For the text-containing cell, return its midpoint in [X, Y] coordinate format. 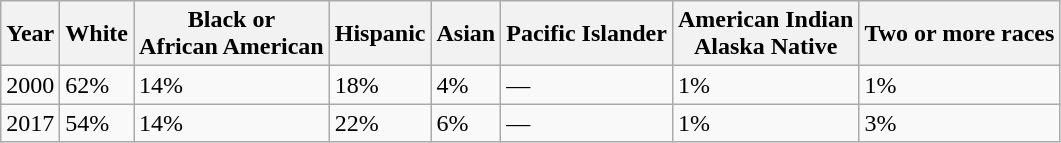
Pacific Islander [587, 34]
3% [960, 123]
Hispanic [380, 34]
4% [466, 85]
Two or more races [960, 34]
Asian [466, 34]
2017 [30, 123]
Year [30, 34]
22% [380, 123]
Black orAfrican American [232, 34]
2000 [30, 85]
American IndianAlaska Native [765, 34]
18% [380, 85]
62% [97, 85]
6% [466, 123]
54% [97, 123]
White [97, 34]
